Provide the [x, y] coordinate of the cell's center where the given text is located.  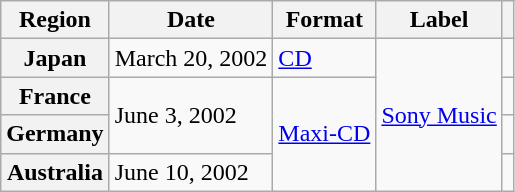
Sony Music [439, 115]
Region [55, 20]
March 20, 2002 [191, 58]
France [55, 96]
Germany [55, 134]
Japan [55, 58]
CD [324, 58]
Maxi-CD [324, 134]
Label [439, 20]
Australia [55, 172]
June 10, 2002 [191, 172]
Format [324, 20]
Date [191, 20]
June 3, 2002 [191, 115]
